For the text-containing cell, return its midpoint in (X, Y) coordinate format. 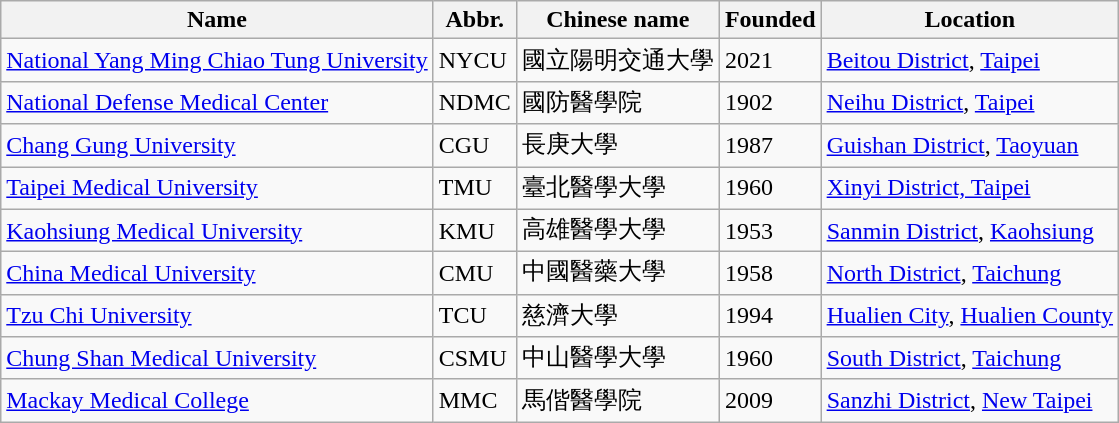
1958 (770, 274)
Tzu Chi University (217, 316)
CGU (474, 146)
中國醫藥大學 (618, 274)
Neihu District, Taipei (970, 102)
Sanzhi District, New Taipei (970, 400)
國立陽明交通大學 (618, 60)
National Defense Medical Center (217, 102)
KMU (474, 230)
1953 (770, 230)
Guishan District, Taoyuan (970, 146)
China Medical University (217, 274)
1902 (770, 102)
Sanmin District, Kaohsiung (970, 230)
2021 (770, 60)
臺北醫學大學 (618, 188)
NYCU (474, 60)
Beitou District, Taipei (970, 60)
2009 (770, 400)
Chang Gung University (217, 146)
North District, Taichung (970, 274)
1994 (770, 316)
Xinyi District, Taipei (970, 188)
Hualien City, Hualien County (970, 316)
MMC (474, 400)
TCU (474, 316)
Mackay Medical College (217, 400)
Abbr. (474, 20)
高雄醫學大學 (618, 230)
1987 (770, 146)
Founded (770, 20)
長庚大學 (618, 146)
Kaohsiung Medical University (217, 230)
National Yang Ming Chiao Tung University (217, 60)
Chung Shan Medical University (217, 358)
慈濟大學 (618, 316)
Chinese name (618, 20)
South District, Taichung (970, 358)
NDMC (474, 102)
Name (217, 20)
Taipei Medical University (217, 188)
CMU (474, 274)
Location (970, 20)
中山醫學大學 (618, 358)
國防醫學院 (618, 102)
馬偕醫學院 (618, 400)
TMU (474, 188)
CSMU (474, 358)
